For the text-containing cell, return its midpoint in (X, Y) coordinate format. 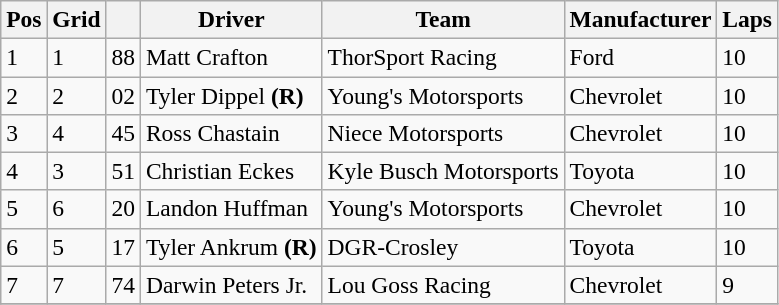
Ford (640, 57)
Christian Eckes (231, 171)
Kyle Busch Motorsports (443, 171)
Tyler Ankrum (R) (231, 247)
45 (123, 133)
51 (123, 171)
74 (123, 285)
Grid (76, 19)
17 (123, 247)
Manufacturer (640, 19)
Tyler Dippel (R) (231, 95)
Driver (231, 19)
Niece Motorsports (443, 133)
Darwin Peters Jr. (231, 285)
Ross Chastain (231, 133)
88 (123, 57)
Pos (24, 19)
02 (123, 95)
9 (748, 285)
Lou Goss Racing (443, 285)
Laps (748, 19)
Team (443, 19)
Landon Huffman (231, 209)
DGR-Crosley (443, 247)
ThorSport Racing (443, 57)
20 (123, 209)
Matt Crafton (231, 57)
